Return the (x, y) coordinate for the center point of the cell that contains the specified text.  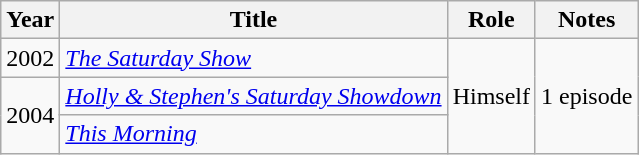
2002 (30, 58)
2004 (30, 115)
Holly & Stephen's Saturday Showdown (254, 96)
Year (30, 20)
This Morning (254, 134)
Notes (586, 20)
Title (254, 20)
The Saturday Show (254, 58)
1 episode (586, 96)
Himself (491, 96)
Role (491, 20)
